Return (x, y) of the center of cell containing provided text 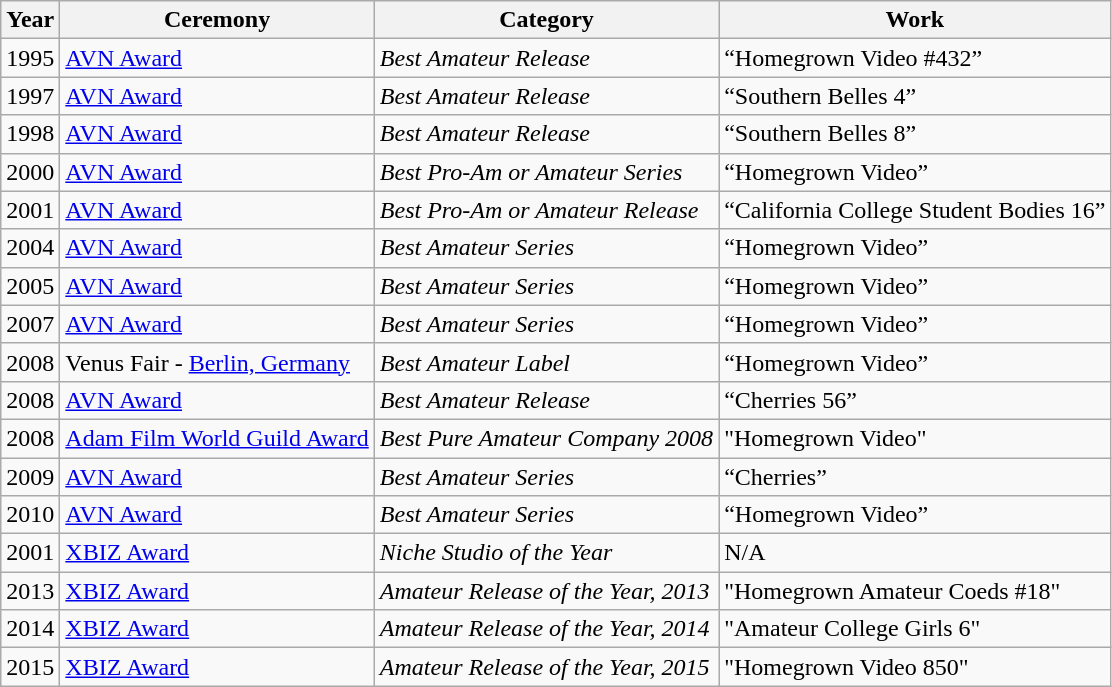
"Amateur College Girls 6" (915, 629)
Work (915, 20)
2004 (30, 248)
Ceremony (217, 20)
Adam Film World Guild Award (217, 438)
"Homegrown Video" (915, 438)
"Homegrown Amateur Coeds #18" (915, 591)
Best Pro-Am or Amateur Series (546, 172)
2015 (30, 667)
Best Amateur Label (546, 362)
2010 (30, 515)
2000 (30, 172)
"Homegrown Video 850" (915, 667)
Best Pure Amateur Company 2008 (546, 438)
2005 (30, 286)
“Southern Belles 8” (915, 134)
2013 (30, 591)
1997 (30, 96)
Amateur Release of the Year, 2014 (546, 629)
Amateur Release of the Year, 2015 (546, 667)
“Cherries” (915, 477)
“Southern Belles 4” (915, 96)
Venus Fair - Berlin, Germany (217, 362)
2014 (30, 629)
N/A (915, 553)
2009 (30, 477)
“Cherries 56” (915, 400)
“California College Student Bodies 16” (915, 210)
Amateur Release of the Year, 2013 (546, 591)
1995 (30, 58)
Best Pro-Am or Amateur Release (546, 210)
“Homegrown Video #432” (915, 58)
2007 (30, 324)
Niche Studio of the Year (546, 553)
1998 (30, 134)
Category (546, 20)
Year (30, 20)
